For the text-containing cell, return its midpoint in (X, Y) coordinate format. 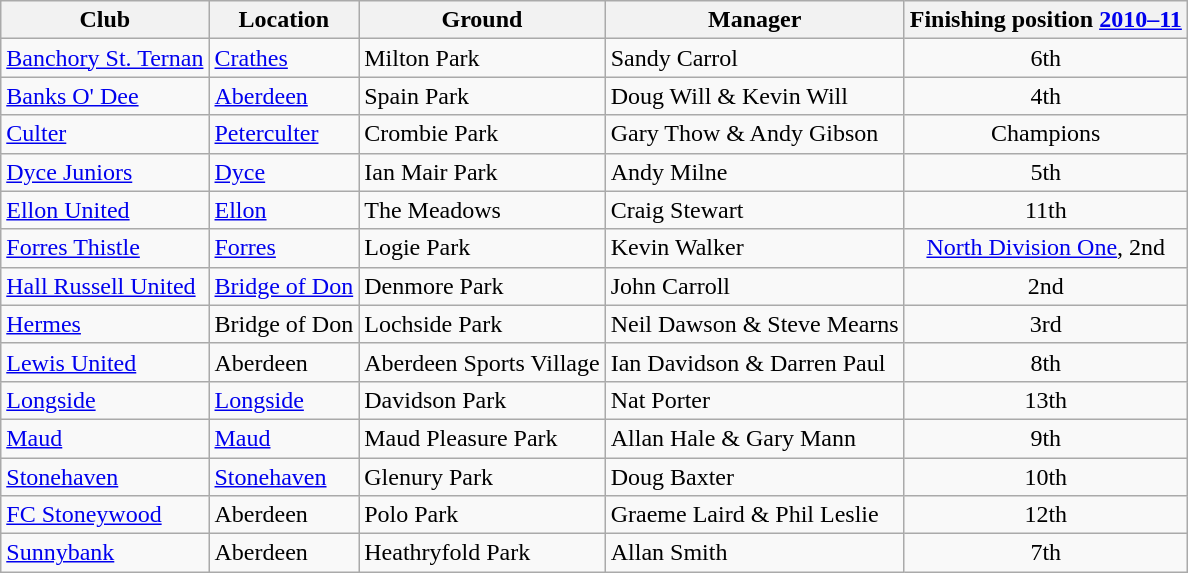
Manager (754, 20)
Ground (482, 20)
7th (1046, 553)
Heathryfold Park (482, 553)
Allan Hale & Gary Mann (754, 438)
John Carroll (754, 286)
Hermes (105, 324)
Ellon (284, 210)
5th (1046, 172)
Ian Mair Park (482, 172)
Forres (284, 248)
Crathes (284, 58)
Denmore Park (482, 286)
11th (1046, 210)
8th (1046, 362)
Peterculter (284, 134)
Graeme Laird & Phil Leslie (754, 515)
Milton Park (482, 58)
Davidson Park (482, 400)
Doug Baxter (754, 477)
Nat Porter (754, 400)
Glenury Park (482, 477)
Aberdeen Sports Village (482, 362)
Ellon United (105, 210)
12th (1046, 515)
Lewis United (105, 362)
13th (1046, 400)
The Meadows (482, 210)
9th (1046, 438)
Location (284, 20)
Sandy Carrol (754, 58)
Culter (105, 134)
Hall Russell United (105, 286)
10th (1046, 477)
Maud Pleasure Park (482, 438)
Forres Thistle (105, 248)
Doug Will & Kevin Will (754, 96)
Craig Stewart (754, 210)
Finishing position 2010–11 (1046, 20)
Logie Park (482, 248)
6th (1046, 58)
Gary Thow & Andy Gibson (754, 134)
Banchory St. Ternan (105, 58)
Allan Smith (754, 553)
Kevin Walker (754, 248)
Ian Davidson & Darren Paul (754, 362)
Dyce Juniors (105, 172)
Dyce (284, 172)
Polo Park (482, 515)
Banks O' Dee (105, 96)
FC Stoneywood (105, 515)
Champions (1046, 134)
4th (1046, 96)
2nd (1046, 286)
Neil Dawson & Steve Mearns (754, 324)
Andy Milne (754, 172)
Crombie Park (482, 134)
Spain Park (482, 96)
Club (105, 20)
North Division One, 2nd (1046, 248)
Sunnybank (105, 553)
Lochside Park (482, 324)
3rd (1046, 324)
